For the text-containing cell, return its midpoint in [x, y] coordinate format. 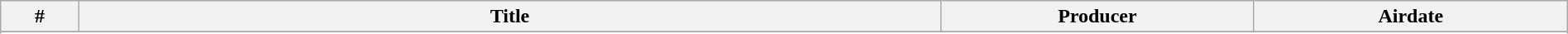
Producer [1097, 17]
Title [509, 17]
Airdate [1411, 17]
# [40, 17]
